Scan for the cell matching the given text and deliver its [X, Y] coordinate at center. 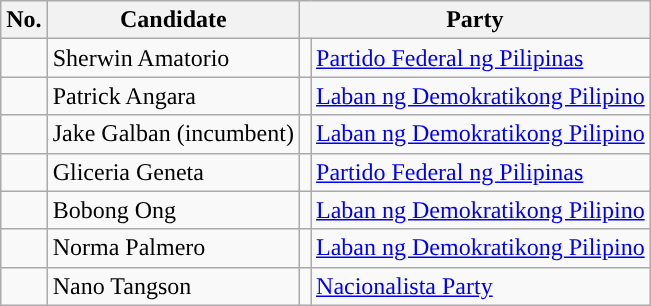
Nacionalista Party [481, 286]
Norma Palmero [173, 248]
Nano Tangson [173, 286]
Bobong Ong [173, 210]
Candidate [173, 20]
No. [24, 20]
Party [474, 20]
Patrick Angara [173, 96]
Jake Galban (incumbent) [173, 134]
Sherwin Amatorio [173, 58]
Gliceria Geneta [173, 172]
